Extract the (x, y) coordinate from the center of the cell holding the provided text.  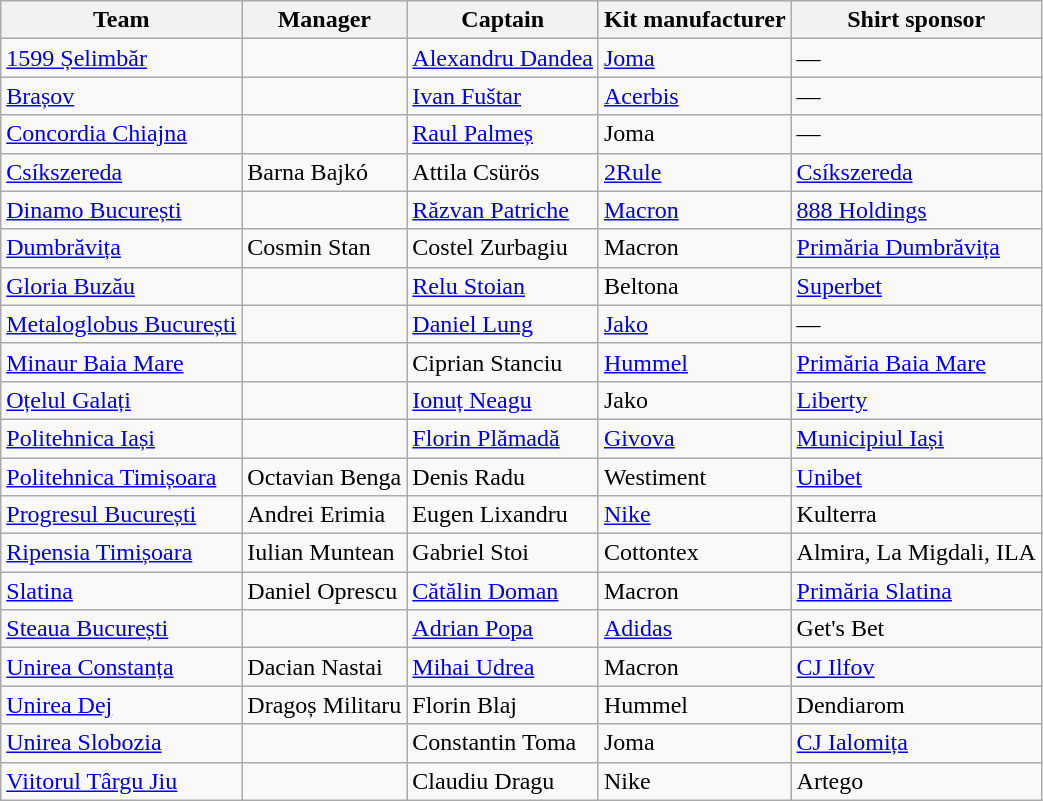
2Rule (694, 172)
888 Holdings (916, 210)
Primăria Baia Mare (916, 362)
Dendiarom (916, 705)
Mihai Udrea (503, 667)
Artego (916, 781)
Gloria Buzău (122, 286)
Progresul București (122, 515)
Ciprian Stanciu (503, 362)
Primăria Dumbrăvița (916, 248)
Iulian Muntean (324, 553)
Florin Plămadă (503, 438)
Unibet (916, 477)
Concordia Chiajna (122, 134)
Dacian Nastai (324, 667)
Adidas (694, 629)
Claudiu Dragu (503, 781)
Eugen Lixandru (503, 515)
Oțelul Galați (122, 400)
Răzvan Patriche (503, 210)
Costel Zurbagiu (503, 248)
Politehnica Timișoara (122, 477)
CJ Ilfov (916, 667)
Steaua București (122, 629)
Daniel Lung (503, 324)
Manager (324, 20)
Barna Bajkó (324, 172)
Metaloglobus București (122, 324)
Alexandru Dandea (503, 58)
Unirea Dej (122, 705)
Dinamo București (122, 210)
Adrian Popa (503, 629)
Cătălin Doman (503, 591)
Ripensia Timișoara (122, 553)
Get's Bet (916, 629)
Primăria Slatina (916, 591)
Slatina (122, 591)
Kit manufacturer (694, 20)
Octavian Benga (324, 477)
Dumbrăvița (122, 248)
Team (122, 20)
Raul Palmeș (503, 134)
Acerbis (694, 96)
Cottontex (694, 553)
CJ Ialomița (916, 743)
Unirea Constanța (122, 667)
Politehnica Iași (122, 438)
Liberty (916, 400)
Shirt sponsor (916, 20)
Viitorul Târgu Jiu (122, 781)
Dragoș Militaru (324, 705)
Relu Stoian (503, 286)
Municipiul Iași (916, 438)
Superbet (916, 286)
Denis Radu (503, 477)
Constantin Toma (503, 743)
Captain (503, 20)
Givova (694, 438)
Brașov (122, 96)
Ionuț Neagu (503, 400)
Ivan Fuštar (503, 96)
Beltona (694, 286)
Kulterra (916, 515)
Minaur Baia Mare (122, 362)
Unirea Slobozia (122, 743)
Attila Csürös (503, 172)
Almira, La Migdali, ILA (916, 553)
1599 Șelimbăr (122, 58)
Gabriel Stoi (503, 553)
Daniel Oprescu (324, 591)
Florin Blaj (503, 705)
Cosmin Stan (324, 248)
Andrei Erimia (324, 515)
Westiment (694, 477)
